Detect which cell encompasses the target text, then output its [X, Y] center coordinate. 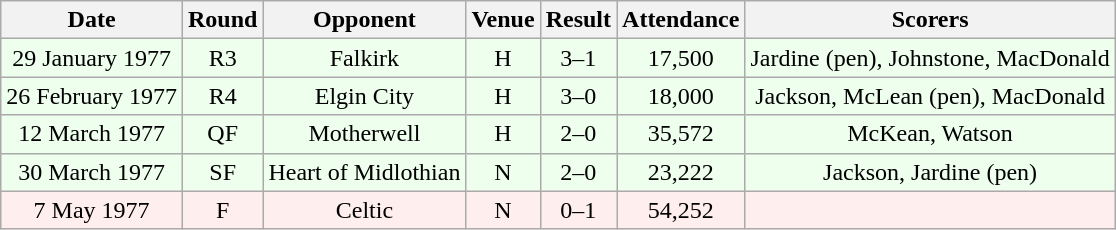
18,000 [681, 96]
3–1 [578, 58]
54,252 [681, 210]
12 March 1977 [92, 134]
29 January 1977 [92, 58]
Jackson, Jardine (pen) [930, 172]
QF [222, 134]
R4 [222, 96]
Result [578, 20]
23,222 [681, 172]
26 February 1977 [92, 96]
Falkirk [364, 58]
McKean, Watson [930, 134]
Motherwell [364, 134]
Opponent [364, 20]
Venue [503, 20]
Jardine (pen), Johnstone, MacDonald [930, 58]
17,500 [681, 58]
Date [92, 20]
Scorers [930, 20]
Round [222, 20]
30 March 1977 [92, 172]
Jackson, McLean (pen), MacDonald [930, 96]
Celtic [364, 210]
3–0 [578, 96]
R3 [222, 58]
Elgin City [364, 96]
7 May 1977 [92, 210]
Heart of Midlothian [364, 172]
SF [222, 172]
Attendance [681, 20]
F [222, 210]
0–1 [578, 210]
35,572 [681, 134]
